Detect which cell encompasses the target text, then output its [X, Y] center coordinate. 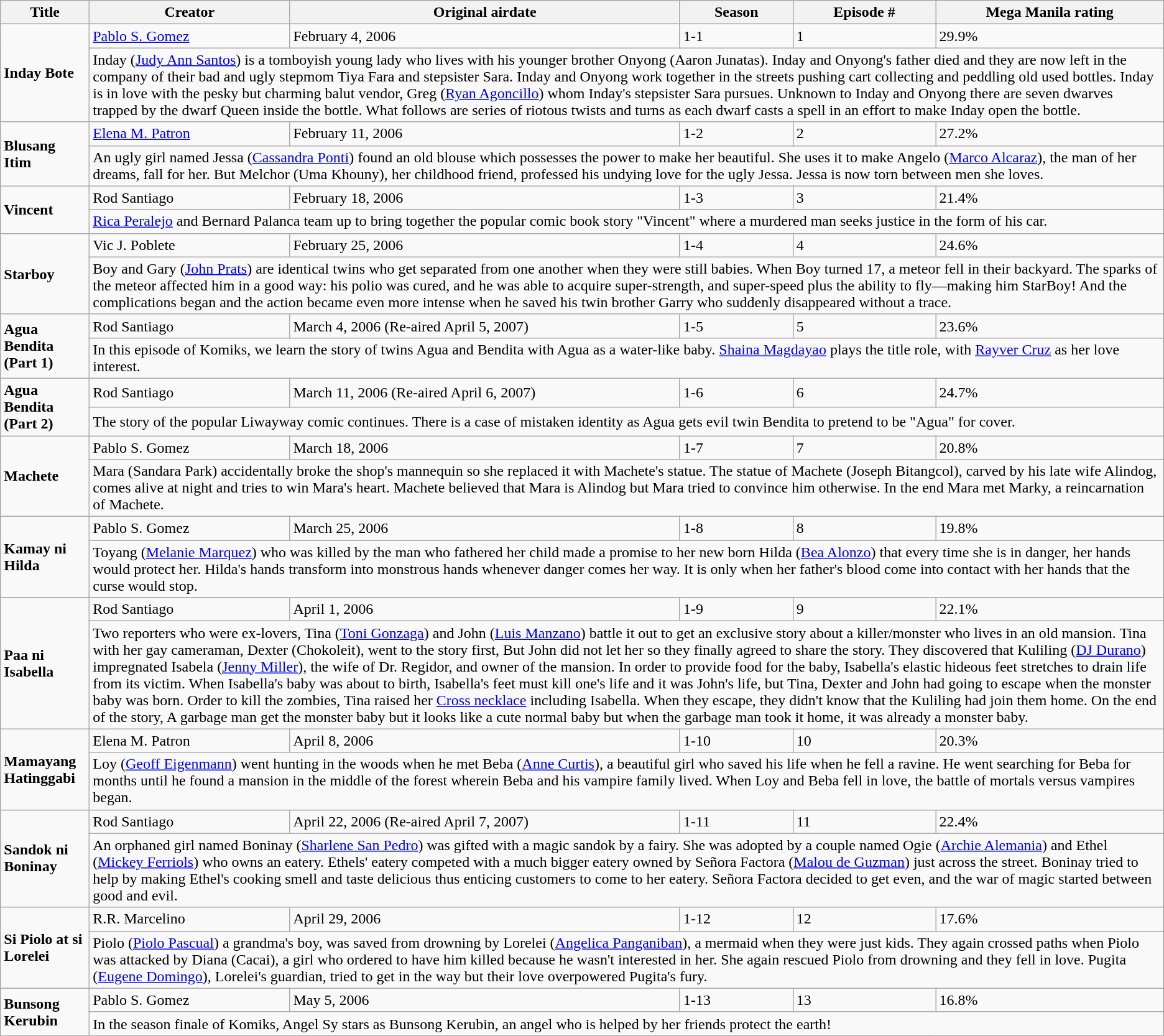
19.8% [1050, 529]
Inday Bote [45, 73]
12 [864, 919]
February 11, 2006 [485, 134]
1-11 [736, 821]
Bunsong Kerubin [45, 1012]
Season [736, 12]
In the season finale of Komiks, Angel Sy stars as Bunsong Kerubin, an angel who is helped by her friends protect the earth! [627, 1024]
1-6 [736, 392]
1-2 [736, 134]
6 [864, 392]
Agua Bendita (Part 1) [45, 346]
13 [864, 1000]
11 [864, 821]
5 [864, 326]
10 [864, 741]
1-7 [736, 447]
16.8% [1050, 1000]
Agua Bendita (Part 2) [45, 407]
1-12 [736, 919]
2 [864, 134]
Starboy [45, 274]
Mega Manila rating [1050, 12]
March 25, 2006 [485, 529]
May 5, 2006 [485, 1000]
22.4% [1050, 821]
4 [864, 245]
1-10 [736, 741]
20.3% [1050, 741]
1 [864, 36]
24.6% [1050, 245]
3 [864, 198]
February 4, 2006 [485, 36]
February 25, 2006 [485, 245]
Paa ni Isabella [45, 663]
April 1, 2006 [485, 609]
Si Piolo at si Lorelei [45, 948]
27.2% [1050, 134]
March 18, 2006 [485, 447]
Kamay ni Hilda [45, 557]
Blusang Itim [45, 154]
21.4% [1050, 198]
1-1 [736, 36]
Vic J. Poblete [190, 245]
9 [864, 609]
Episode # [864, 12]
April 8, 2006 [485, 741]
1-13 [736, 1000]
29.9% [1050, 36]
March 4, 2006 (Re-aired April 5, 2007) [485, 326]
April 29, 2006 [485, 919]
1-3 [736, 198]
Vincent [45, 210]
24.7% [1050, 392]
1-8 [736, 529]
7 [864, 447]
22.1% [1050, 609]
Machete [45, 476]
Mamayang Hatinggabi [45, 769]
17.6% [1050, 919]
20.8% [1050, 447]
April 22, 2006 (Re-aired April 7, 2007) [485, 821]
8 [864, 529]
Sandok ni Boninay [45, 858]
Creator [190, 12]
March 11, 2006 (Re-aired April 6, 2007) [485, 392]
R.R. Marcelino [190, 919]
23.6% [1050, 326]
1-4 [736, 245]
1-9 [736, 609]
February 18, 2006 [485, 198]
Title [45, 12]
Original airdate [485, 12]
1-5 [736, 326]
